Return (X, Y) of the center of cell containing provided text 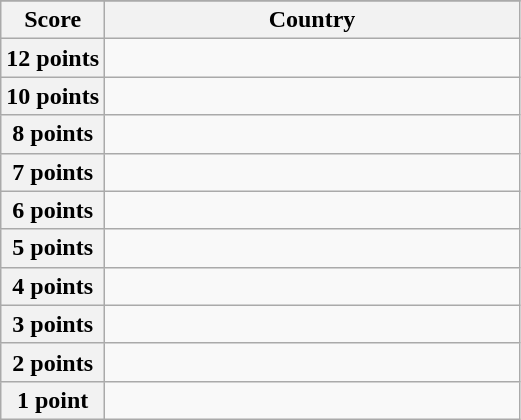
2 points (53, 362)
3 points (53, 324)
1 point (53, 400)
4 points (53, 286)
6 points (53, 210)
Score (53, 20)
5 points (53, 248)
Country (312, 20)
8 points (53, 134)
7 points (53, 172)
10 points (53, 96)
12 points (53, 58)
